Output the (X, Y) coordinate of the center of the cell containing the given text.  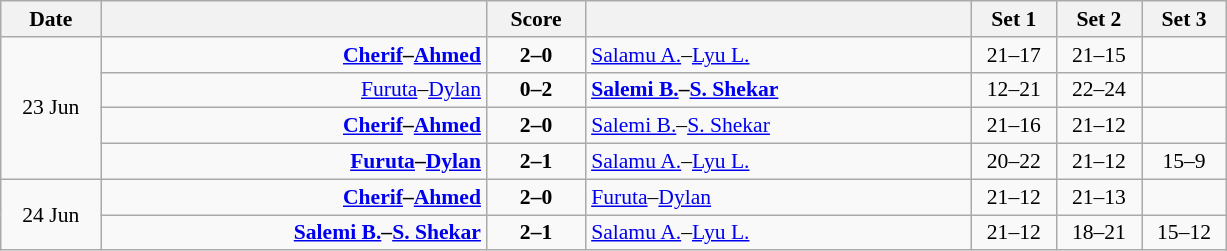
Set 3 (1184, 19)
Date (51, 19)
0–2 (536, 90)
15–9 (1184, 162)
Set 1 (1014, 19)
23 Jun (51, 108)
21–13 (1098, 197)
Score (536, 19)
22–24 (1098, 90)
12–21 (1014, 90)
21–15 (1098, 55)
20–22 (1014, 162)
21–16 (1014, 126)
Set 2 (1098, 19)
21–17 (1014, 55)
15–12 (1184, 233)
18–21 (1098, 233)
24 Jun (51, 214)
